Search for the cell housing the specified text and yield its (X, Y) center coordinate. 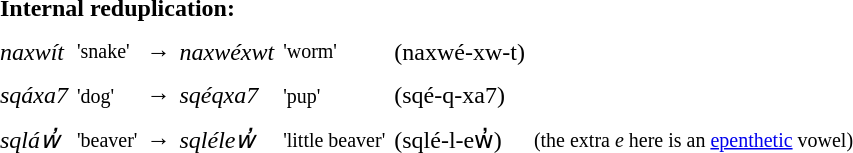
sqéqxa7 (226, 96)
'snake' (107, 52)
'pup' (334, 96)
naxwéxwt (226, 52)
(sqé-q-xa7) (460, 96)
'worm' (334, 52)
(naxwé-xw-t) (460, 52)
'dog' (107, 96)
